Detect which cell encompasses the target text, then output its (x, y) center coordinate. 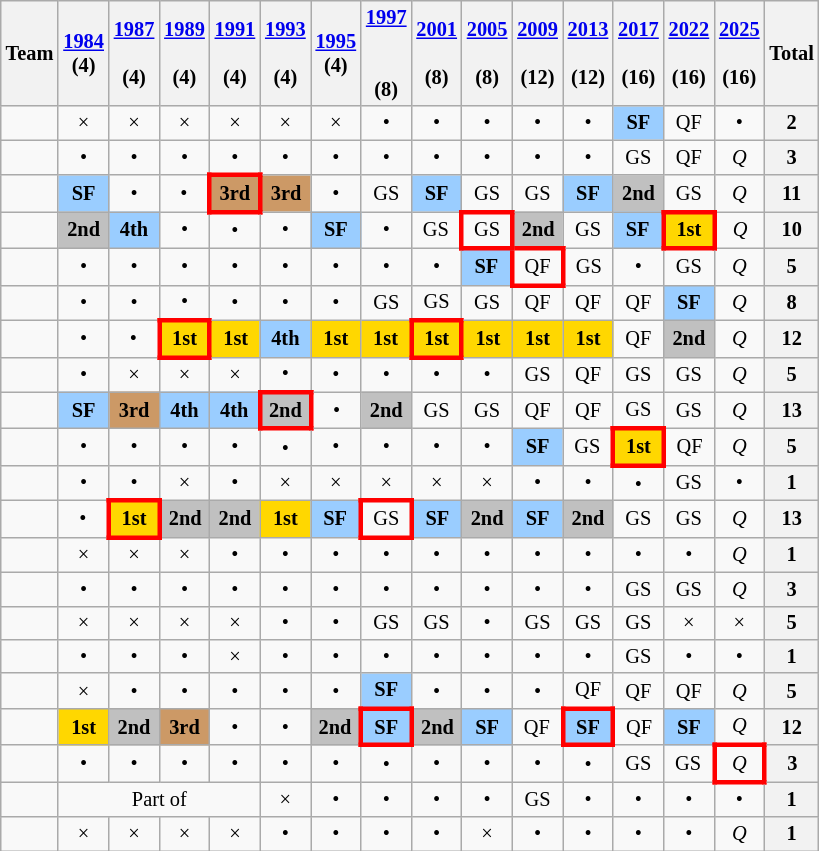
2009 (12) (537, 53)
1987 (4) (134, 53)
2005 (8) (487, 53)
Part of (159, 798)
2001 (8) (436, 53)
11 (792, 194)
Team (30, 53)
2022 (16) (689, 53)
2013 (12) (588, 53)
8 (792, 302)
1989 (4) (184, 53)
2 (792, 123)
1984 (4) (83, 53)
Total (792, 53)
1995 (4) (336, 53)
1991 (4) (235, 53)
1993 (4) (285, 53)
10 (792, 230)
2025 (16) (739, 53)
2017 (16) (638, 53)
1997 (8) (386, 53)
